Output the (X, Y) coordinate of the center of the cell containing the given text.  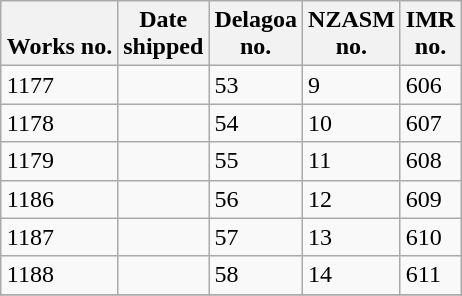
14 (352, 275)
11 (352, 161)
1187 (59, 237)
Works no. (59, 34)
58 (256, 275)
609 (430, 199)
IMRno. (430, 34)
NZASMno. (352, 34)
1188 (59, 275)
56 (256, 199)
1186 (59, 199)
606 (430, 85)
10 (352, 123)
607 (430, 123)
611 (430, 275)
1178 (59, 123)
13 (352, 237)
55 (256, 161)
1177 (59, 85)
608 (430, 161)
1179 (59, 161)
54 (256, 123)
57 (256, 237)
53 (256, 85)
Dateshipped (164, 34)
12 (352, 199)
Delagoano. (256, 34)
610 (430, 237)
9 (352, 85)
